Scan for the cell matching the given text and deliver its [x, y] coordinate at center. 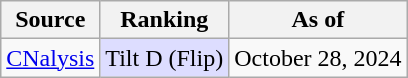
Source [50, 20]
October 28, 2024 [318, 58]
Ranking [164, 20]
CNalysis [50, 58]
Tilt D (Flip) [164, 58]
As of [318, 20]
